From the cell containing the given text, extract its center point as (X, Y) coordinate. 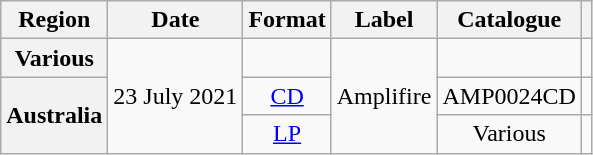
Catalogue (509, 20)
Format (287, 20)
Amplifire (384, 96)
Date (176, 20)
23 July 2021 (176, 96)
AMP0024CD (509, 96)
Label (384, 20)
Australia (54, 115)
CD (287, 96)
LP (287, 134)
Region (54, 20)
